Provide the (x, y) coordinate of the cell's center where the given text is located.  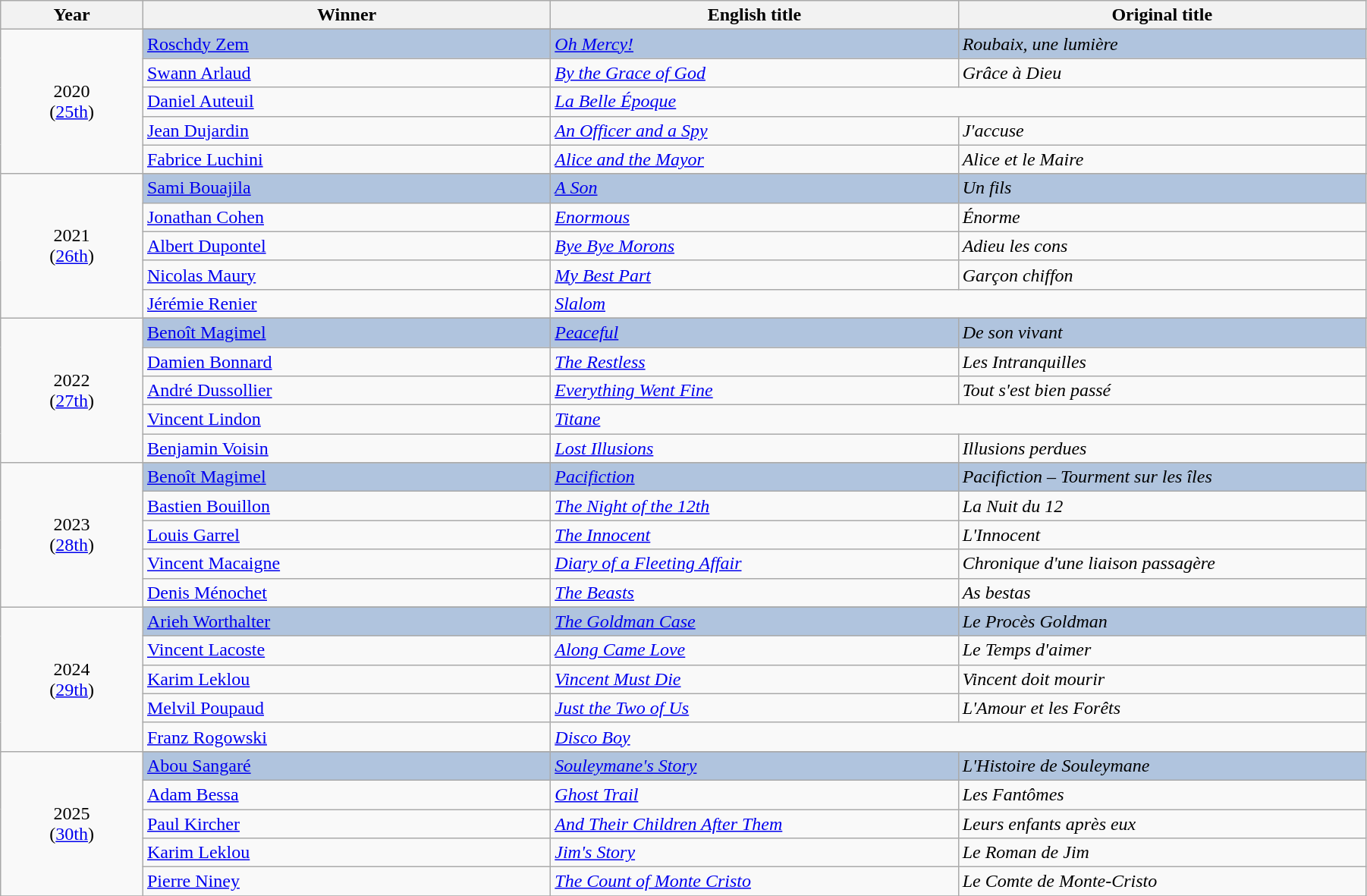
Jonathan Cohen (346, 217)
2023(28th) (72, 535)
Damien Bonnard (346, 362)
Jean Dujardin (346, 130)
And Their Children After Them (754, 823)
Pacifiction (754, 477)
2025(30th) (72, 823)
L'Amour et les Forêts (1162, 708)
L'Innocent (1162, 535)
Along Came Love (754, 650)
The Innocent (754, 535)
Slalom (959, 303)
2024(29th) (72, 679)
André Dussollier (346, 391)
Disco Boy (959, 737)
The Beasts (754, 593)
Vincent Lindon (346, 420)
Oh Mercy! (754, 44)
Souleymane's Story (754, 766)
Garçon chiffon (1162, 275)
English title (754, 15)
Tout s'est bien passé (1162, 391)
Énorme (1162, 217)
Benjamin Voisin (346, 448)
Bye Bye Morons (754, 246)
Titane (959, 420)
Alice and the Mayor (754, 159)
La Nuit du 12 (1162, 506)
A Son (754, 188)
Pacifiction – Tourment sur les îles (1162, 477)
Adieu les cons (1162, 246)
Original title (1162, 15)
Year (72, 15)
Arieh Worthalter (346, 621)
Winner (346, 15)
Diary of a Fleeting Affair (754, 564)
The Night of the 12th (754, 506)
L'Histoire de Souleymane (1162, 766)
J'accuse (1162, 130)
Daniel Auteuil (346, 102)
Vincent Must Die (754, 679)
2021(26th) (72, 246)
Jérémie Renier (346, 303)
Everything Went Fine (754, 391)
Sami Bouajila (346, 188)
Jim's Story (754, 853)
Adam Bessa (346, 794)
Franz Rogowski (346, 737)
Just the Two of Us (754, 708)
Melvil Poupaud (346, 708)
Bastien Bouillon (346, 506)
Pierre Niney (346, 882)
By the Grace of God (754, 73)
Roubaix, une lumière (1162, 44)
Le Temps d'aimer (1162, 650)
Le Procès Goldman (1162, 621)
Enormous (754, 217)
2020(25th) (72, 102)
Alice et le Maire (1162, 159)
Peaceful (754, 332)
De son vivant (1162, 332)
Chronique d'une liaison passagère (1162, 564)
Vincent Macaigne (346, 564)
The Goldman Case (754, 621)
My Best Part (754, 275)
The Restless (754, 362)
Ghost Trail (754, 794)
Les Intranquilles (1162, 362)
Paul Kircher (346, 823)
Lost Illusions (754, 448)
Roschdy Zem (346, 44)
La Belle Époque (959, 102)
2022(27th) (72, 390)
Denis Ménochet (346, 593)
Illusions perdues (1162, 448)
Louis Garrel (346, 535)
Fabrice Luchini (346, 159)
Le Roman de Jim (1162, 853)
Vincent doit mourir (1162, 679)
Grâce à Dieu (1162, 73)
An Officer and a Spy (754, 130)
Abou Sangaré (346, 766)
Un fils (1162, 188)
The Count of Monte Cristo (754, 882)
Le Comte de Monte-Cristo (1162, 882)
Leurs enfants après eux (1162, 823)
As bestas (1162, 593)
Swann Arlaud (346, 73)
Les Fantômes (1162, 794)
Albert Dupontel (346, 246)
Nicolas Maury (346, 275)
Vincent Lacoste (346, 650)
